Find where the given text appears and provide that cell's center as [X, Y] coordinate. 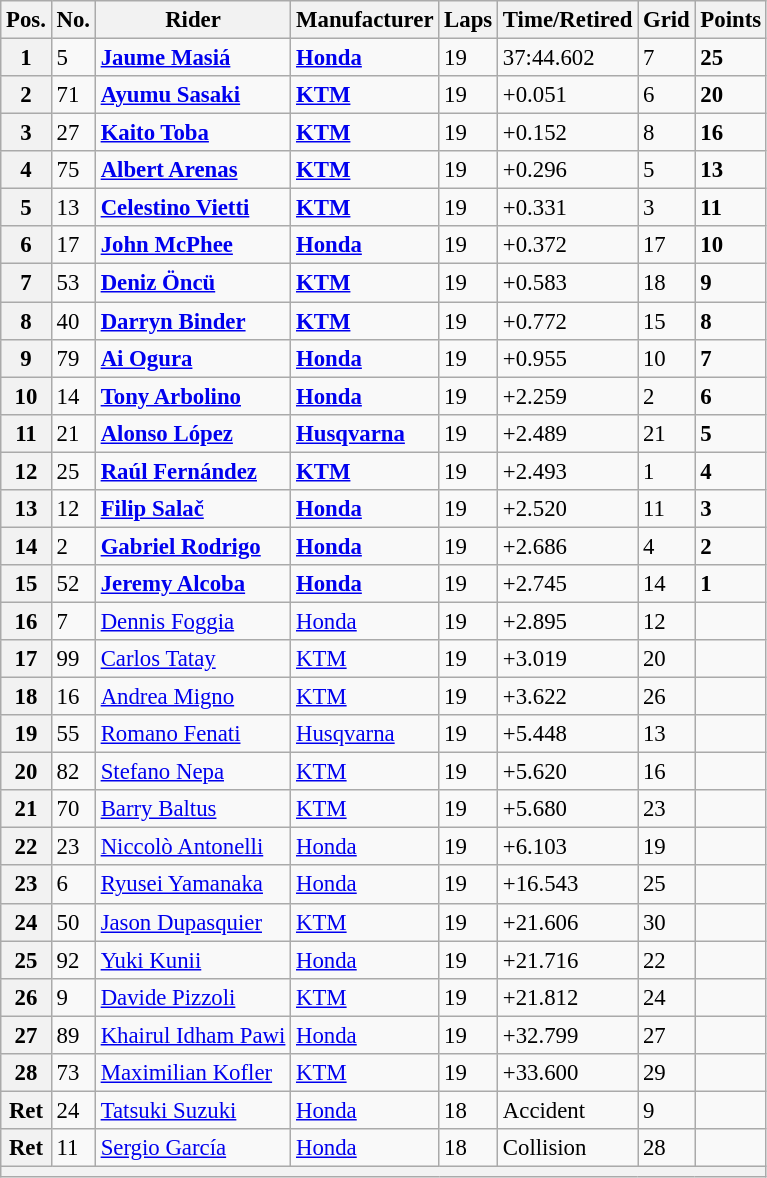
No. [73, 20]
53 [73, 283]
+2.489 [568, 433]
+0.955 [568, 358]
Tony Arbolino [192, 396]
+0.372 [568, 245]
Grid [666, 20]
+3.622 [568, 697]
Davide Pizzoli [192, 997]
Stefano Nepa [192, 772]
Manufacturer [365, 20]
Carlos Tatay [192, 659]
30 [666, 922]
+0.772 [568, 321]
50 [73, 922]
79 [73, 358]
+2.895 [568, 621]
75 [73, 170]
+5.680 [568, 809]
92 [73, 960]
Dennis Foggia [192, 621]
+3.019 [568, 659]
Collision [568, 1148]
Pos. [26, 20]
89 [73, 1035]
Ai Ogura [192, 358]
Khairul Idham Pawi [192, 1035]
+0.152 [568, 133]
Jeremy Alcoba [192, 584]
73 [73, 1073]
Maximilian Kofler [192, 1073]
+0.051 [568, 95]
Accident [568, 1110]
+6.103 [568, 847]
Jason Dupasquier [192, 922]
Tatsuki Suzuki [192, 1110]
Deniz Öncü [192, 283]
40 [73, 321]
+2.259 [568, 396]
52 [73, 584]
Ryusei Yamanaka [192, 885]
Points [730, 20]
Rider [192, 20]
+32.799 [568, 1035]
Filip Salač [192, 509]
Jaume Masiá [192, 58]
Ayumu Sasaki [192, 95]
70 [73, 809]
Romano Fenati [192, 734]
Celestino Vietti [192, 208]
Laps [468, 20]
+21.606 [568, 922]
55 [73, 734]
Time/Retired [568, 20]
+5.448 [568, 734]
Barry Baltus [192, 809]
Raúl Fernández [192, 471]
+2.493 [568, 471]
+16.543 [568, 885]
Albert Arenas [192, 170]
37:44.602 [568, 58]
+21.716 [568, 960]
Sergio García [192, 1148]
71 [73, 95]
Yuki Kunii [192, 960]
Alonso López [192, 433]
+0.296 [568, 170]
Andrea Migno [192, 697]
+0.331 [568, 208]
Niccolò Antonelli [192, 847]
99 [73, 659]
John McPhee [192, 245]
+33.600 [568, 1073]
Darryn Binder [192, 321]
+2.745 [568, 584]
29 [666, 1073]
+21.812 [568, 997]
+5.620 [568, 772]
Kaito Toba [192, 133]
+0.583 [568, 283]
+2.520 [568, 509]
82 [73, 772]
+2.686 [568, 546]
Gabriel Rodrigo [192, 546]
